From the cell containing the given text, extract its center point as (x, y) coordinate. 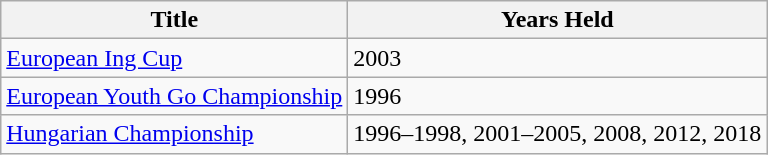
1996–1998, 2001–2005, 2008, 2012, 2018 (558, 134)
1996 (558, 96)
Title (174, 20)
2003 (558, 58)
European Youth Go Championship (174, 96)
Years Held (558, 20)
Hungarian Championship (174, 134)
European Ing Cup (174, 58)
